Output the [X, Y] coordinate of the center of the cell containing the given text.  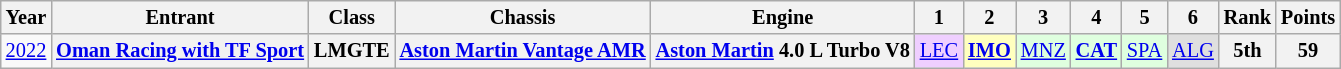
2 [990, 17]
59 [1308, 51]
Rank [1248, 17]
6 [1193, 17]
2022 [26, 51]
Aston Martin Vantage AMR [523, 51]
1 [939, 17]
IMO [990, 51]
4 [1096, 17]
Engine [783, 17]
SPA [1144, 51]
Chassis [523, 17]
LEC [939, 51]
LMGTE [352, 51]
Class [352, 17]
CAT [1096, 51]
ALG [1193, 51]
5 [1144, 17]
5th [1248, 51]
Entrant [180, 17]
Oman Racing with TF Sport [180, 51]
3 [1044, 17]
Points [1308, 17]
MNZ [1044, 51]
Year [26, 17]
Aston Martin 4.0 L Turbo V8 [783, 51]
